Return (x, y) of the center of cell containing provided text 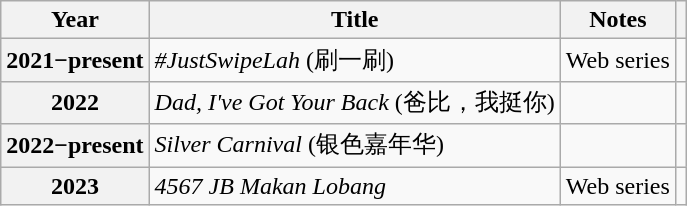
2021−present (75, 60)
2022−present (75, 146)
#JustSwipeLah (刷一刷) (354, 60)
Silver Carnival (银色嘉年华) (354, 146)
Dad, I've Got Your Back (爸比，我挺你) (354, 102)
2022 (75, 102)
Title (354, 20)
Year (75, 20)
2023 (75, 185)
4567 JB Makan Lobang (354, 185)
Notes (618, 20)
